Output the (X, Y) coordinate of the center of the cell containing the given text.  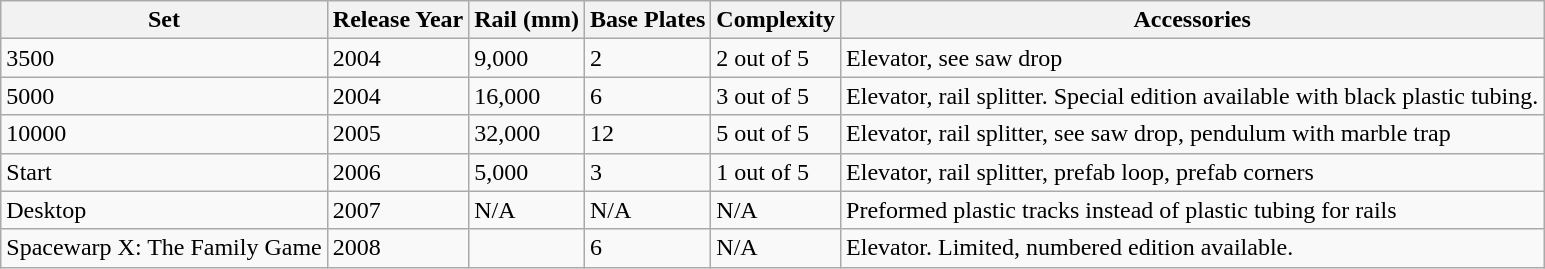
Elevator, rail splitter, prefab loop, prefab corners (1192, 172)
5 out of 5 (776, 134)
Release Year (398, 20)
2005 (398, 134)
3 (647, 172)
Base Plates (647, 20)
16,000 (527, 96)
Complexity (776, 20)
2 (647, 58)
5000 (164, 96)
3 out of 5 (776, 96)
1 out of 5 (776, 172)
2008 (398, 248)
2 out of 5 (776, 58)
12 (647, 134)
32,000 (527, 134)
2007 (398, 210)
9,000 (527, 58)
Elevator, rail splitter. Special edition available with black plastic tubing. (1192, 96)
Spacewarp X: The Family Game (164, 248)
Elevator, rail splitter, see saw drop, pendulum with marble trap (1192, 134)
Start (164, 172)
Elevator, see saw drop (1192, 58)
3500 (164, 58)
Desktop (164, 210)
2006 (398, 172)
Rail (mm) (527, 20)
Accessories (1192, 20)
Elevator. Limited, numbered edition available. (1192, 248)
10000 (164, 134)
Set (164, 20)
5,000 (527, 172)
Preformed plastic tracks instead of plastic tubing for rails (1192, 210)
